Extract the (x, y) coordinate from the center of the cell holding the provided text.  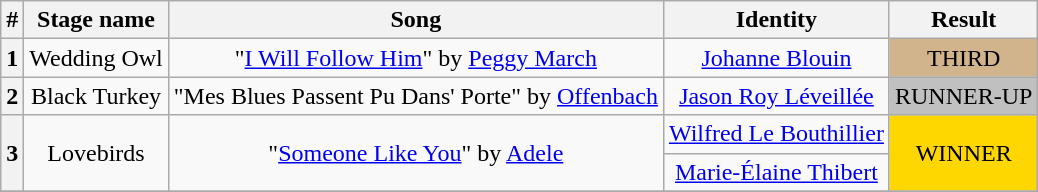
Marie-Élaine Thibert (776, 172)
Result (963, 20)
RUNNER-UP (963, 96)
Jason Roy Léveillée (776, 96)
Black Turkey (96, 96)
Identity (776, 20)
Wedding Owl (96, 58)
"Mes Blues Passent Pu Dans' Porte" by Offenbach (416, 96)
THIRD (963, 58)
Song (416, 20)
WINNER (963, 153)
# (12, 20)
2 (12, 96)
1 (12, 58)
"I Will Follow Him" by Peggy March (416, 58)
Wilfred Le Bouthillier (776, 134)
"Someone Like You" by Adele (416, 153)
Johanne Blouin (776, 58)
Lovebirds (96, 153)
3 (12, 153)
Stage name (96, 20)
